Search for the cell housing the specified text and yield its (X, Y) center coordinate. 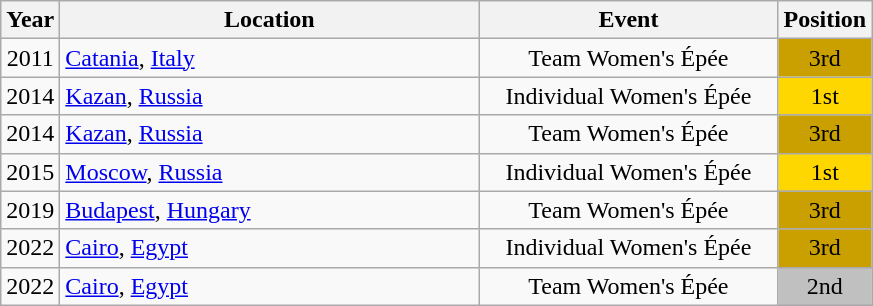
Moscow, Russia (270, 172)
Location (270, 20)
Year (30, 20)
Budapest, Hungary (270, 210)
Catania, Italy (270, 58)
2011 (30, 58)
Event (628, 20)
Position (825, 20)
2019 (30, 210)
2015 (30, 172)
2nd (825, 286)
